Capture the cell that displays the provided text and extract its [X, Y] central coordinate. 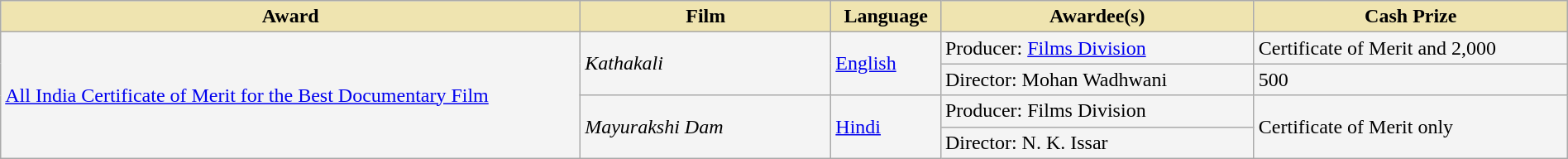
Film [706, 17]
All India Certificate of Merit for the Best Documentary Film [291, 95]
English [887, 64]
Hindi [887, 127]
Mayurakshi Dam [706, 127]
Language [887, 17]
Director: Mohan Wadhwani [1097, 79]
Awardee(s) [1097, 17]
Award [291, 17]
Certificate of Merit and 2,000 [1411, 48]
Kathakali [706, 64]
Director: N. K. Issar [1097, 142]
Cash Prize [1411, 17]
500 [1411, 79]
Certificate of Merit only [1411, 127]
